Identify which cell holds the provided text, then report its (X, Y) central coordinate. 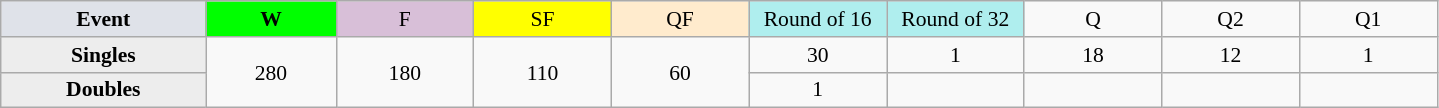
Round of 16 (818, 19)
18 (1093, 55)
F (405, 19)
SF (543, 19)
Q2 (1231, 19)
Q (1093, 19)
180 (405, 72)
Doubles (104, 90)
280 (271, 72)
Event (104, 19)
Q1 (1368, 19)
110 (543, 72)
Singles (104, 55)
W (271, 19)
Round of 32 (955, 19)
12 (1231, 55)
30 (818, 55)
60 (680, 72)
QF (680, 19)
